Locate the cell with the specified text and output its [x, y] center coordinate. 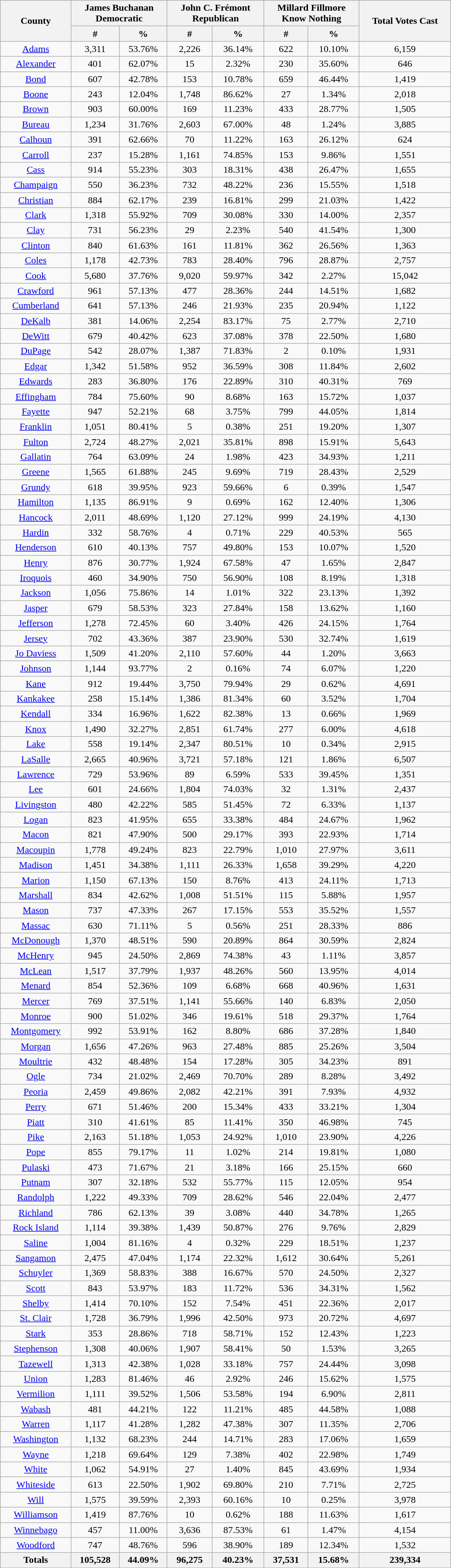
2,706 [405, 1424]
28.43% [334, 472]
1,659 [405, 1439]
1,144 [95, 668]
41.61% [143, 1122]
36.23% [143, 185]
532 [190, 1182]
58.76% [143, 532]
24.15% [334, 623]
1,565 [95, 472]
1.47% [334, 1530]
70.70% [238, 1076]
Saline [36, 1243]
485 [286, 1409]
3,885 [405, 124]
27.97% [334, 850]
41.95% [143, 820]
35.81% [238, 442]
570 [286, 1273]
Edwards [36, 381]
671 [95, 1107]
2,811 [405, 1394]
25.26% [334, 1046]
1,506 [190, 1394]
2,847 [405, 563]
13.62% [334, 608]
961 [95, 291]
2.23% [238, 230]
784 [95, 396]
1,622 [190, 714]
235 [286, 306]
49.24% [143, 850]
737 [95, 910]
6.33% [334, 804]
14.51% [334, 291]
57.60% [238, 653]
1,283 [95, 1379]
Boone [36, 94]
622 [286, 49]
214 [286, 1152]
9.69% [238, 472]
1,304 [405, 1107]
308 [286, 366]
47.90% [143, 835]
900 [95, 1016]
1,505 [405, 109]
3,098 [405, 1364]
72 [286, 804]
891 [405, 1061]
20.72% [334, 1318]
81.34% [238, 699]
6.83% [334, 1001]
34.78% [334, 1213]
62.13% [143, 1213]
19.20% [334, 426]
3,978 [405, 1500]
22.93% [334, 835]
15.14% [143, 699]
150 [190, 880]
Henderson [36, 548]
1,062 [95, 1470]
129 [190, 1454]
40.13% [143, 548]
596 [190, 1545]
14.00% [334, 215]
89 [190, 774]
884 [95, 200]
79.17% [143, 1152]
49.33% [143, 1198]
1,490 [95, 729]
68.23% [143, 1439]
Morgan [36, 1046]
1,547 [405, 487]
2.77% [334, 321]
2,163 [95, 1137]
58.71% [238, 1333]
22.04% [334, 1198]
38.90% [238, 1545]
30.08% [238, 215]
Iroquois [36, 578]
Millard FillmoreKnow Nothing [311, 14]
11.84% [334, 366]
540 [286, 230]
108 [286, 578]
2,327 [405, 1273]
55.23% [143, 170]
660 [405, 1167]
Vermilion [36, 1394]
840 [95, 245]
49.86% [143, 1092]
53.76% [143, 49]
413 [286, 880]
659 [286, 79]
1,265 [405, 1213]
3.18% [238, 1167]
1.20% [334, 653]
1,840 [405, 1031]
1,120 [190, 517]
3,611 [405, 850]
1,937 [190, 971]
20.94% [334, 306]
1,414 [95, 1303]
Bureau [36, 124]
42.50% [238, 1318]
1,161 [190, 154]
1,619 [405, 638]
Wayne [36, 1454]
47.04% [143, 1258]
2,602 [405, 366]
39.45% [334, 774]
68 [190, 411]
Alexander [36, 64]
3,492 [405, 1076]
28.86% [143, 1333]
4,220 [405, 865]
48.22% [238, 185]
973 [286, 1318]
32 [286, 789]
1.01% [238, 593]
42.21% [238, 1092]
Adams [36, 49]
4,697 [405, 1318]
41.28% [143, 1424]
DuPage [36, 351]
610 [95, 548]
401 [95, 64]
1,117 [95, 1424]
6 [286, 487]
2,393 [190, 1500]
59.66% [238, 487]
1,306 [405, 502]
1,056 [95, 593]
1,934 [405, 1470]
Macon [36, 835]
51.02% [143, 1016]
40.23% [238, 1560]
McDonough [36, 941]
Warren [36, 1424]
Stark [36, 1333]
423 [286, 457]
885 [286, 1046]
5,680 [95, 276]
28.62% [238, 1198]
33.18% [238, 1364]
12.34% [334, 1545]
2.32% [238, 64]
1.31% [334, 789]
1,174 [190, 1258]
Hamilton [36, 502]
75 [286, 321]
9.86% [334, 154]
668 [286, 986]
Greene [36, 472]
1,957 [405, 895]
Knox [36, 729]
1,135 [95, 502]
2,529 [405, 472]
Rock Island [36, 1228]
53.91% [143, 1031]
560 [286, 971]
2,829 [405, 1228]
276 [286, 1228]
White [36, 1470]
5,643 [405, 442]
210 [286, 1485]
51.58% [143, 366]
7.93% [334, 1092]
0.66% [334, 714]
48.51% [143, 941]
330 [286, 215]
Moultrie [36, 1061]
122 [190, 1409]
16.67% [238, 1273]
61 [286, 1530]
11.22% [238, 139]
4,932 [405, 1092]
53.96% [143, 774]
843 [95, 1288]
1,051 [95, 426]
21.02% [143, 1076]
2,757 [405, 260]
590 [190, 941]
457 [95, 1530]
1,150 [95, 880]
37.76% [143, 276]
15.62% [334, 1379]
Calhoun [36, 139]
28.07% [143, 351]
15.28% [143, 154]
39.59% [143, 1500]
Effingham [36, 396]
40.06% [143, 1348]
4,130 [405, 517]
33.21% [334, 1107]
11.00% [143, 1530]
1,234 [95, 124]
36.14% [238, 49]
15.68% [334, 1560]
745 [405, 1122]
DeKalb [36, 321]
2,347 [190, 744]
96,275 [190, 1560]
5,261 [405, 1258]
161 [190, 245]
29.17% [238, 835]
6.68% [238, 986]
289 [286, 1076]
Monroe [36, 1016]
Massac [36, 926]
53.58% [238, 1394]
John C. FrémontRepublican [215, 14]
536 [286, 1288]
1,617 [405, 1515]
58.83% [143, 1273]
387 [190, 638]
Shelby [36, 1303]
8.28% [334, 1076]
44.21% [143, 1409]
Whiteside [36, 1485]
0.32% [238, 1243]
451 [286, 1303]
11.21% [238, 1409]
24.66% [143, 789]
8.76% [238, 880]
23.13% [334, 593]
67.13% [143, 880]
37.79% [143, 971]
Christian [36, 200]
734 [95, 1076]
1,749 [405, 1454]
999 [286, 517]
17.28% [238, 1061]
53.97% [143, 1288]
1,557 [405, 910]
13 [286, 714]
Schuyler [36, 1273]
Scott [36, 1288]
42.62% [143, 895]
393 [286, 835]
39.38% [143, 1228]
LaSalle [36, 759]
947 [95, 411]
48.76% [143, 1545]
239 [190, 200]
22.32% [238, 1258]
1,160 [405, 608]
8.80% [238, 1031]
2,475 [95, 1258]
585 [190, 804]
945 [95, 956]
27.84% [238, 608]
646 [405, 64]
11 [190, 1152]
81.16% [143, 1243]
Hancock [36, 517]
26.12% [334, 139]
1.34% [334, 94]
1,924 [190, 563]
1,008 [190, 895]
332 [95, 532]
1,996 [190, 1318]
6.90% [334, 1394]
24 [190, 457]
69.64% [143, 1454]
2,437 [405, 789]
10.78% [238, 79]
1,902 [190, 1485]
845 [286, 1470]
1,220 [405, 668]
93.77% [143, 668]
34.90% [143, 578]
56.23% [143, 230]
1.11% [334, 956]
1,907 [190, 1348]
438 [286, 170]
1,658 [286, 865]
912 [95, 683]
1,562 [405, 1288]
2,725 [405, 1485]
783 [190, 260]
2,226 [190, 49]
70 [190, 139]
121 [286, 759]
Williamson [36, 1515]
44.09% [143, 1560]
44.05% [334, 411]
28.36% [238, 291]
Coles [36, 260]
58.53% [143, 608]
11.72% [238, 1288]
86.62% [238, 94]
1,713 [405, 880]
9,020 [190, 276]
7.38% [238, 1454]
18.51% [334, 1243]
954 [405, 1182]
Clay [36, 230]
1,028 [190, 1364]
1,351 [405, 774]
1.02% [238, 1152]
36.59% [238, 366]
440 [286, 1213]
47 [286, 563]
500 [190, 835]
67.00% [238, 124]
2,665 [95, 759]
40.42% [143, 336]
1,714 [405, 835]
50.87% [238, 1228]
15.72% [334, 396]
Menard [36, 986]
29.37% [334, 1016]
44 [286, 653]
914 [95, 170]
140 [286, 1001]
1,080 [405, 1152]
14.71% [238, 1439]
719 [286, 472]
50 [286, 1348]
3,663 [405, 653]
8.19% [334, 578]
1,509 [95, 653]
4,154 [405, 1530]
3.75% [238, 411]
67.58% [238, 563]
21 [190, 1167]
2,254 [190, 321]
26.47% [334, 170]
51.46% [143, 1107]
37.28% [334, 1031]
Woodford [36, 1545]
46.98% [334, 1122]
0.16% [238, 668]
334 [95, 714]
323 [190, 608]
28.33% [334, 926]
299 [286, 200]
17.15% [238, 910]
11.81% [238, 245]
533 [286, 774]
277 [286, 729]
1,223 [405, 1333]
McLean [36, 971]
32.27% [143, 729]
1.86% [334, 759]
613 [95, 1485]
32.18% [143, 1182]
Macoupin [36, 850]
74.85% [238, 154]
18.31% [238, 170]
686 [286, 1031]
618 [95, 487]
37.51% [143, 1001]
63.09% [143, 457]
3.08% [238, 1213]
14.06% [143, 321]
2,018 [405, 94]
75.60% [143, 396]
Marion [36, 880]
Hardin [36, 532]
1,422 [405, 200]
1.40% [238, 1470]
Mercer [36, 1001]
350 [286, 1122]
Piatt [36, 1122]
Pulaski [36, 1167]
322 [286, 593]
36.79% [143, 1318]
4,014 [405, 971]
James BuchananDemocratic [119, 14]
80.51% [238, 744]
460 [95, 578]
33.38% [238, 820]
2,710 [405, 321]
90 [190, 396]
2,459 [95, 1092]
37,531 [286, 1560]
1.53% [334, 1348]
388 [190, 1273]
St. Clair [36, 1318]
1,814 [405, 411]
19.14% [143, 744]
2,824 [405, 941]
15.55% [334, 185]
27.12% [238, 517]
3,504 [405, 1046]
39 [190, 1213]
1,387 [190, 351]
22.79% [238, 850]
1.24% [334, 124]
19.81% [334, 1152]
Ogle [36, 1076]
Tazewell [36, 1364]
630 [95, 926]
565 [405, 532]
750 [190, 578]
36.80% [143, 381]
19.44% [143, 683]
48 [286, 124]
484 [286, 820]
477 [190, 291]
426 [286, 623]
Edgar [36, 366]
1,053 [190, 1137]
Henry [36, 563]
28.77% [334, 109]
62.66% [143, 139]
1,122 [405, 306]
Johnson [36, 668]
55.77% [238, 1182]
85 [190, 1122]
0.38% [238, 426]
923 [190, 487]
52.21% [143, 411]
31.76% [143, 124]
2,050 [405, 1001]
1,370 [95, 941]
239,334 [405, 1560]
1,088 [405, 1409]
245 [190, 472]
1,931 [405, 351]
3,265 [405, 1348]
Winnebago [36, 1530]
432 [95, 1061]
71.67% [143, 1167]
834 [95, 895]
109 [190, 986]
Fulton [36, 442]
30.64% [334, 1258]
60.16% [238, 1500]
22.98% [334, 1454]
Franklin [36, 426]
27.48% [238, 1046]
1,369 [95, 1273]
718 [190, 1333]
2,357 [405, 215]
Pike [36, 1137]
898 [286, 442]
796 [286, 260]
2,915 [405, 744]
46.44% [334, 79]
6.07% [334, 668]
1,313 [95, 1364]
Lawrence [36, 774]
346 [190, 1016]
2,011 [95, 517]
5.88% [334, 895]
542 [95, 351]
236 [286, 185]
8.68% [238, 396]
764 [95, 457]
74.03% [238, 789]
655 [190, 820]
731 [95, 230]
6.00% [334, 729]
55.92% [143, 215]
37.08% [238, 336]
3,311 [95, 49]
7.71% [334, 1485]
12.05% [334, 1182]
22.89% [238, 381]
41.20% [143, 653]
1,141 [190, 1001]
42.38% [143, 1364]
15.91% [334, 442]
183 [190, 1288]
641 [95, 306]
12.04% [143, 94]
4,618 [405, 729]
40.53% [334, 532]
1,392 [405, 593]
2,469 [190, 1076]
154 [190, 1061]
Wabash [36, 1409]
48.48% [143, 1061]
1,114 [95, 1228]
855 [95, 1152]
0.69% [238, 502]
1,778 [95, 850]
51.51% [238, 895]
Richland [36, 1213]
56.90% [238, 578]
34.38% [143, 865]
26.33% [238, 865]
305 [286, 1061]
158 [286, 608]
Jackson [36, 593]
1,532 [405, 1545]
52.36% [143, 986]
Perry [36, 1107]
1,612 [286, 1258]
Clark [36, 215]
1,308 [95, 1348]
86.91% [143, 502]
381 [95, 321]
2.27% [334, 276]
1,439 [190, 1228]
2,017 [405, 1303]
Gallatin [36, 457]
32.74% [334, 638]
1,278 [95, 623]
46 [190, 1379]
3,636 [190, 1530]
1,222 [95, 1198]
1,748 [190, 94]
17.06% [334, 1439]
546 [286, 1198]
44.58% [334, 1409]
876 [95, 563]
952 [190, 366]
1,132 [95, 1439]
1,962 [405, 820]
Jefferson [36, 623]
747 [95, 1545]
71.11% [143, 926]
558 [95, 744]
176 [190, 381]
20.89% [238, 941]
0.34% [334, 744]
11.23% [238, 109]
72.45% [143, 623]
553 [286, 910]
342 [286, 276]
624 [405, 139]
41.54% [334, 230]
62.07% [143, 64]
Grundy [36, 487]
74.38% [238, 956]
258 [95, 699]
9.76% [334, 1228]
25.15% [334, 1167]
30.59% [334, 941]
169 [190, 109]
51.18% [143, 1137]
11.41% [238, 1122]
19.61% [238, 1016]
1,969 [405, 714]
57.18% [238, 759]
Champaign [36, 185]
2,110 [190, 653]
49.80% [238, 548]
3.52% [334, 699]
14 [190, 593]
3,750 [190, 683]
Cook [36, 276]
61.88% [143, 472]
Livingston [36, 804]
61.63% [143, 245]
26.56% [334, 245]
230 [286, 64]
9 [190, 502]
47.38% [238, 1424]
Lee [36, 789]
1.98% [238, 457]
362 [286, 245]
Crawford [36, 291]
21.03% [334, 200]
530 [286, 638]
1,342 [95, 366]
Montgomery [36, 1031]
15 [190, 64]
1,656 [95, 1046]
1,551 [405, 154]
518 [286, 1016]
402 [286, 1454]
43.36% [143, 638]
0.56% [238, 926]
Randolph [36, 1198]
0.25% [334, 1500]
69.80% [238, 1485]
786 [95, 1213]
62.17% [143, 200]
854 [95, 986]
1,300 [405, 230]
481 [95, 1409]
3.40% [238, 623]
1.65% [334, 563]
0.71% [238, 532]
34.31% [334, 1288]
10.10% [334, 49]
80.41% [143, 426]
55.66% [238, 1001]
39.29% [334, 865]
Stephenson [36, 1348]
24.67% [334, 820]
1,520 [405, 548]
Carroll [36, 154]
1,218 [95, 1454]
2,082 [190, 1092]
821 [95, 835]
McHenry [36, 956]
799 [286, 411]
1,655 [405, 170]
1,728 [95, 1318]
303 [190, 170]
35.60% [334, 64]
42.78% [143, 79]
732 [190, 185]
15,042 [405, 276]
42.22% [143, 804]
2,477 [405, 1198]
82.38% [238, 714]
60.00% [143, 109]
24.44% [334, 1364]
Lake [36, 744]
48.69% [143, 517]
58.41% [238, 1348]
903 [95, 109]
16.81% [238, 200]
6,507 [405, 759]
353 [95, 1333]
39.52% [143, 1394]
Pope [36, 1152]
28.87% [334, 260]
Fayette [36, 411]
83.17% [238, 321]
1,307 [405, 426]
963 [190, 1046]
Logan [36, 820]
24.92% [238, 1137]
40.31% [334, 381]
886 [405, 926]
601 [95, 789]
Cumberland [36, 306]
Kane [36, 683]
1,237 [405, 1243]
Brown [36, 109]
623 [190, 336]
13.95% [334, 971]
1,037 [405, 396]
Kankakee [36, 699]
Kendall [36, 714]
473 [95, 1167]
188 [286, 1515]
607 [95, 79]
15.34% [238, 1107]
6,159 [405, 49]
34.23% [334, 1061]
22.36% [334, 1303]
Clinton [36, 245]
0.10% [334, 351]
1,211 [405, 457]
28.40% [238, 260]
267 [190, 910]
2,021 [190, 442]
Jersey [36, 638]
24.11% [334, 880]
243 [95, 94]
24.19% [334, 517]
1,137 [405, 804]
1,282 [190, 1424]
County [36, 21]
166 [286, 1167]
79.94% [238, 683]
3,721 [190, 759]
3,857 [405, 956]
4,226 [405, 1137]
2.92% [238, 1379]
6.59% [238, 774]
378 [286, 336]
Peoria [36, 1092]
1,004 [95, 1243]
Marshall [36, 895]
200 [190, 1107]
1,363 [405, 245]
70.10% [143, 1303]
54.91% [143, 1470]
Putnam [36, 1182]
43 [286, 956]
16.96% [143, 714]
42.73% [143, 260]
Sangamon [36, 1258]
47.26% [143, 1046]
81.46% [143, 1379]
71.83% [238, 351]
1,680 [405, 336]
51.45% [238, 804]
59.97% [238, 276]
1,804 [190, 789]
194 [286, 1394]
1,518 [405, 185]
1,451 [95, 865]
21.93% [238, 306]
12.40% [334, 502]
48.27% [143, 442]
10.07% [334, 548]
992 [95, 1031]
Totals [36, 1560]
75.86% [143, 593]
39.95% [143, 487]
864 [286, 941]
Cass [36, 170]
61.74% [238, 729]
2,603 [190, 124]
7.54% [238, 1303]
2,724 [95, 442]
34.93% [334, 457]
87.76% [143, 1515]
Madison [36, 865]
4,691 [405, 683]
1,682 [405, 291]
74 [286, 668]
0.39% [334, 487]
87.53% [238, 1530]
Mason [36, 910]
47.33% [143, 910]
189 [286, 1545]
35.52% [334, 910]
105,528 [95, 1560]
550 [95, 185]
Jasper [36, 608]
11.35% [334, 1424]
729 [95, 774]
Bond [36, 79]
480 [95, 804]
2,869 [190, 956]
702 [95, 638]
2,851 [190, 729]
1,386 [190, 699]
237 [95, 154]
Washington [36, 1439]
Jo Daviess [36, 653]
43.69% [334, 1470]
Will [36, 1500]
1,517 [95, 971]
1,178 [95, 260]
1,704 [405, 699]
12.43% [334, 1333]
DeWitt [36, 336]
Total Votes Cast [405, 21]
11.63% [334, 1515]
48.26% [238, 971]
Union [36, 1379]
30.77% [143, 563]
1,631 [405, 986]
